From the cell containing the given text, extract its center point as (x, y) coordinate. 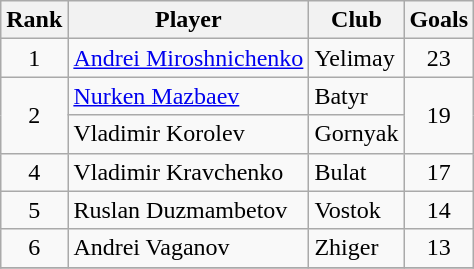
19 (439, 115)
Vladimir Korolev (188, 134)
Nurken Mazbaev (188, 96)
Zhiger (356, 248)
Andrei Miroshnichenko (188, 58)
Vladimir Kravchenko (188, 172)
5 (34, 210)
4 (34, 172)
13 (439, 248)
Player (188, 20)
17 (439, 172)
23 (439, 58)
2 (34, 115)
Ruslan Duzmambetov (188, 210)
Rank (34, 20)
Andrei Vaganov (188, 248)
Vostok (356, 210)
6 (34, 248)
1 (34, 58)
Club (356, 20)
Goals (439, 20)
14 (439, 210)
Yelimay (356, 58)
Gornyak (356, 134)
Batyr (356, 96)
Bulat (356, 172)
